Locate the cell with the specified text and output its (X, Y) center coordinate. 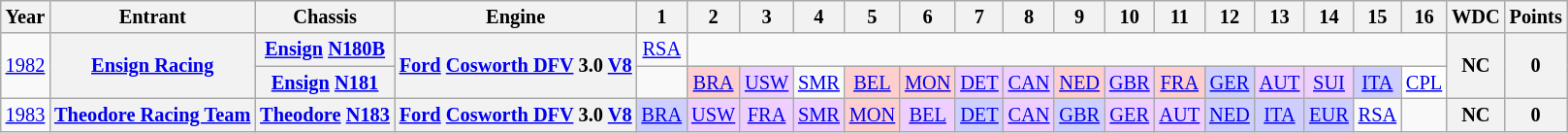
5 (873, 17)
4 (818, 17)
Entrant (152, 17)
CPL (1424, 83)
1983 (25, 115)
6 (927, 17)
8 (1030, 17)
WDC (1476, 17)
1 (662, 17)
13 (1280, 17)
Ensign Racing (152, 66)
Chassis (325, 17)
1982 (25, 66)
Ensign N180B (325, 50)
Theodore N183 (325, 115)
Year (25, 17)
11 (1180, 17)
16 (1424, 17)
10 (1130, 17)
14 (1328, 17)
7 (979, 17)
Theodore Racing Team (152, 115)
EUR (1328, 115)
15 (1377, 17)
Engine (516, 17)
Ensign N181 (325, 83)
3 (766, 17)
9 (1079, 17)
SUI (1328, 83)
Points (1536, 17)
2 (714, 17)
12 (1230, 17)
